Return (X, Y) of the center of cell containing provided text 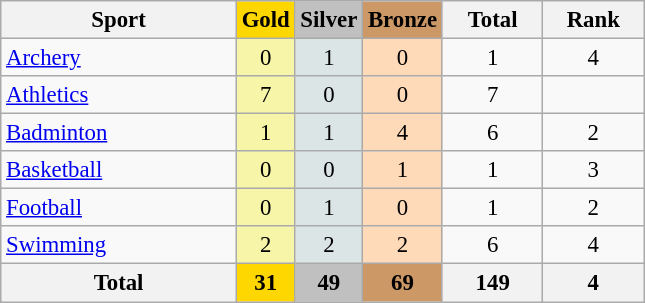
Rank (594, 20)
Swimming (119, 245)
Sport (119, 20)
Athletics (119, 95)
Football (119, 208)
149 (492, 283)
Basketball (119, 170)
69 (403, 283)
31 (266, 283)
Bronze (403, 20)
3 (594, 170)
Badminton (119, 133)
49 (329, 283)
Gold (266, 20)
Archery (119, 58)
Silver (329, 20)
